Pinpoint the cell where the given text exists, returning its [X, Y] midpoint coordinate. 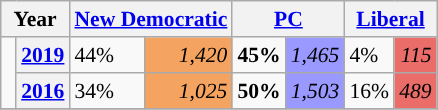
50% [258, 91]
1,503 [316, 91]
115 [416, 55]
PC [288, 19]
34% [106, 91]
16% [369, 91]
Year [36, 19]
4% [369, 55]
2016 [42, 91]
1,025 [188, 91]
Liberal [390, 19]
New Democratic [150, 19]
489 [416, 91]
1,465 [316, 55]
2019 [42, 55]
1,420 [188, 55]
45% [258, 55]
44% [106, 55]
